For the text-containing cell, return its midpoint in [X, Y] coordinate format. 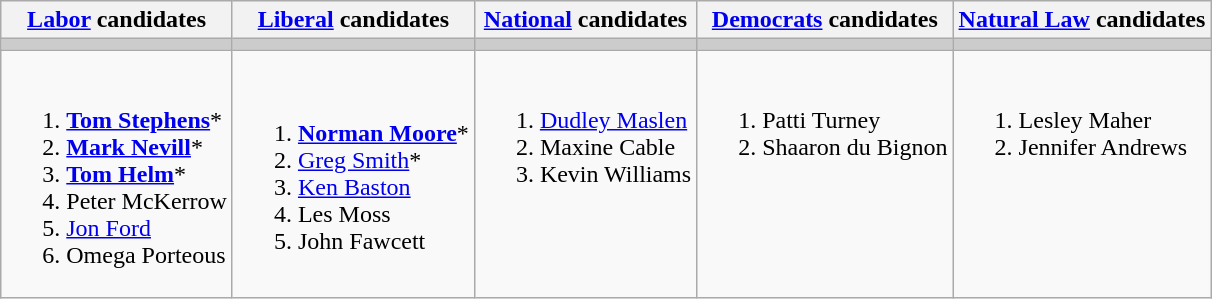
Patti TurneyShaaron du Bignon [825, 174]
Norman Moore*Greg Smith*Ken BastonLes MossJohn Fawcett [353, 174]
Dudley MaslenMaxine CableKevin Williams [585, 174]
Labor candidates [117, 20]
National candidates [585, 20]
Natural Law candidates [1082, 20]
Democrats candidates [825, 20]
Lesley MaherJennifer Andrews [1082, 174]
Liberal candidates [353, 20]
Tom Stephens*Mark Nevill*Tom Helm*Peter McKerrowJon FordOmega Porteous [117, 174]
